Provide the (X, Y) coordinate of the cell's center where the given text is located.  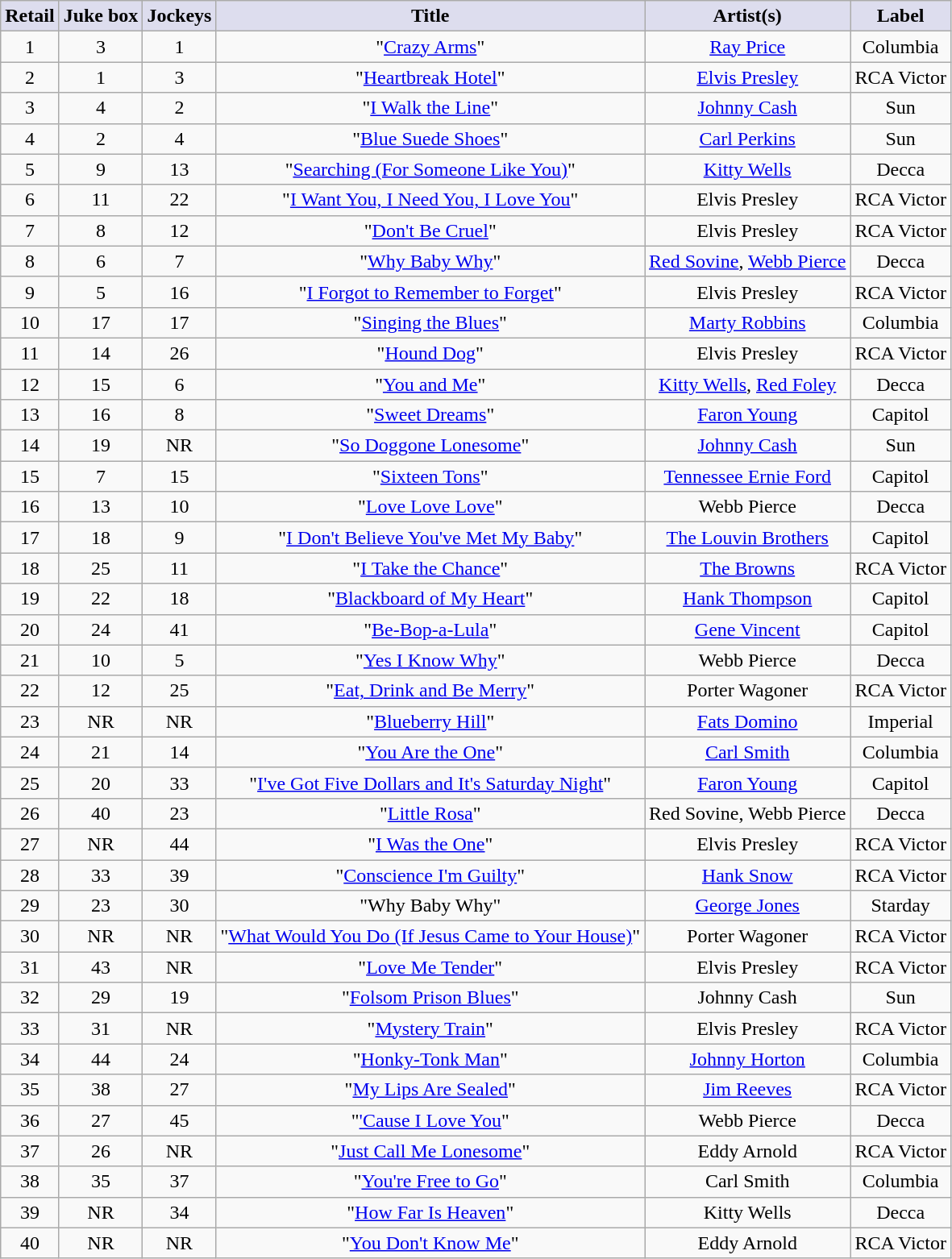
"Heartbreak Hotel" (430, 77)
"You Don't Know Me" (430, 1243)
Ray Price (748, 47)
"I Want You, I Need You, I Love You" (430, 200)
"Sweet Dreams" (430, 415)
Hank Snow (748, 875)
Artist(s) (748, 16)
"Sixteen Tons" (430, 476)
"Singing the Blues" (430, 322)
"Love Love Love" (430, 507)
Carl Perkins (748, 139)
"I Forgot to Remember to Forget" (430, 292)
"Little Rosa" (430, 813)
Marty Robbins (748, 322)
"Be-Bop-a-Lula" (430, 629)
"Yes I Know Why" (430, 660)
"I Was the One" (430, 844)
32 (30, 998)
43 (101, 967)
"Eat, Drink and Be Merry" (430, 691)
"Blackboard of My Heart" (430, 599)
The Browns (748, 568)
"You and Me" (430, 384)
"Searching (For Someone Like You)" (430, 169)
Jim Reeves (748, 1090)
41 (179, 629)
The Louvin Brothers (748, 538)
"Just Call Me Lonesome" (430, 1151)
"I Don't Believe You've Met My Baby" (430, 538)
Label (901, 16)
"I Walk the Line" (430, 108)
Retail (30, 16)
Hank Thompson (748, 599)
28 (30, 875)
Starday (901, 906)
"'Cause I Love You" (430, 1120)
"Blue Suede Shoes" (430, 139)
"My Lips Are Sealed" (430, 1090)
45 (179, 1120)
"Don't Be Cruel" (430, 231)
"How Far Is Heaven" (430, 1212)
"What Would You Do (If Jesus Came to Your House)" (430, 937)
Johnny Horton (748, 1059)
Imperial (901, 721)
Juke box (101, 16)
"You Are the One" (430, 752)
Title (430, 16)
Tennessee Ernie Ford (748, 476)
Jockeys (179, 16)
"You're Free to Go" (430, 1182)
"I've Got Five Dollars and It's Saturday Night" (430, 783)
"Crazy Arms" (430, 47)
"Blueberry Hill" (430, 721)
Gene Vincent (748, 629)
"Mystery Train" (430, 1028)
"I Take the Chance" (430, 568)
"So Doggone Lonesome" (430, 446)
"Honky-Tonk Man" (430, 1059)
George Jones (748, 906)
36 (30, 1120)
Fats Domino (748, 721)
"Love Me Tender" (430, 967)
"Conscience I'm Guilty" (430, 875)
"Folsom Prison Blues" (430, 998)
Kitty Wells, Red Foley (748, 384)
"Hound Dog" (430, 353)
